Output the (x, y) coordinate of the center of the cell containing the given text.  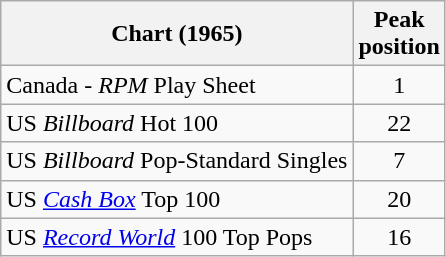
1 (399, 85)
22 (399, 123)
7 (399, 161)
16 (399, 237)
Peakposition (399, 34)
US Billboard Pop-Standard Singles (177, 161)
Canada - RPM Play Sheet (177, 85)
20 (399, 199)
US Record World 100 Top Pops (177, 237)
US Cash Box Top 100 (177, 199)
Chart (1965) (177, 34)
US Billboard Hot 100 (177, 123)
